Pinpoint the cell where the given text exists, returning its (x, y) midpoint coordinate. 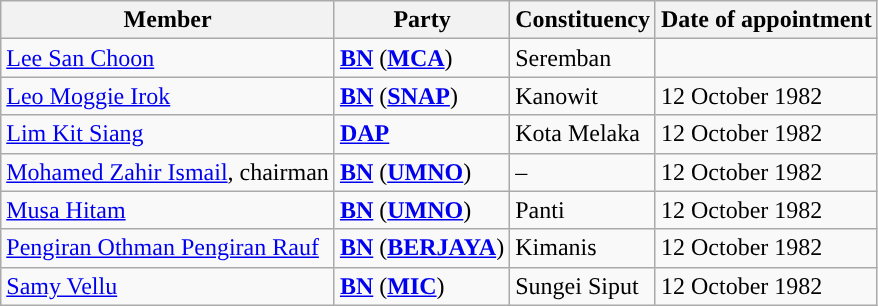
Constituency (583, 20)
Date of appointment (766, 20)
Member (168, 20)
Panti (583, 210)
– (583, 172)
Musa Hitam (168, 210)
BN (SNAP) (422, 96)
Mohamed Zahir Ismail, chairman (168, 172)
Seremban (583, 58)
Kota Melaka (583, 134)
Lee San Choon (168, 58)
DAP (422, 134)
Sungei Siput (583, 286)
BN (MCA) (422, 58)
BN (BERJAYA) (422, 248)
Leo Moggie Irok (168, 96)
Samy Vellu (168, 286)
Kimanis (583, 248)
Party (422, 20)
Lim Kit Siang (168, 134)
BN (MIC) (422, 286)
Pengiran Othman Pengiran Rauf (168, 248)
Kanowit (583, 96)
